Determine the (X, Y) coordinate at the center of the cell enclosing the given text.  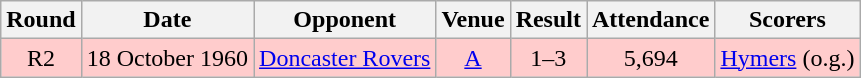
Venue (473, 20)
R2 (41, 58)
Date (167, 20)
Hymers (o.g.) (788, 58)
1–3 (548, 58)
18 October 1960 (167, 58)
Attendance (650, 20)
Round (41, 20)
Result (548, 20)
Doncaster Rovers (345, 58)
A (473, 58)
Scorers (788, 20)
5,694 (650, 58)
Opponent (345, 20)
